Find where the given text appears and provide that cell's center as (x, y) coordinate. 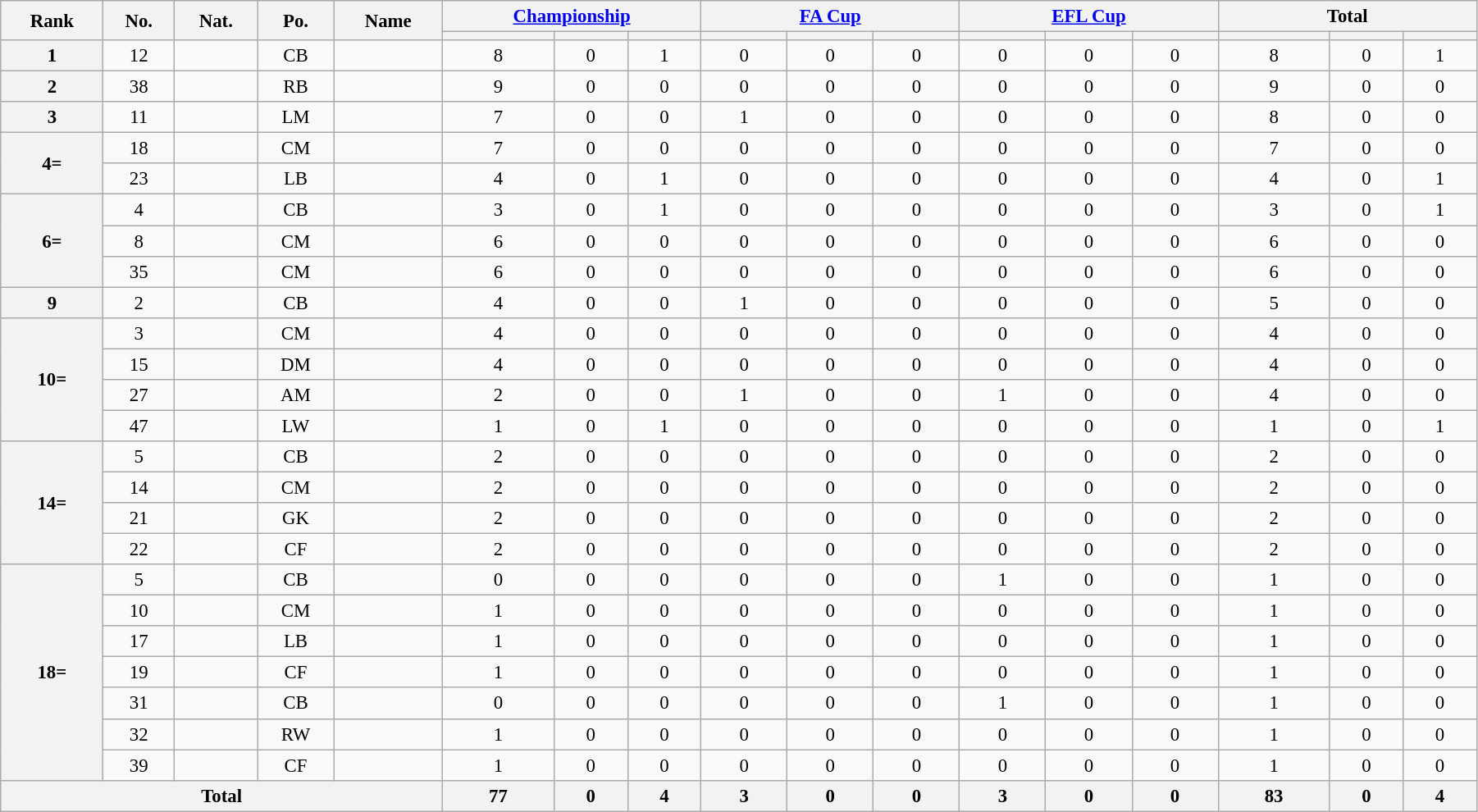
LW (295, 426)
GK (295, 518)
22 (139, 550)
Nat. (217, 21)
Championship (571, 16)
47 (139, 426)
15 (139, 364)
83 (1274, 796)
LM (295, 117)
10 (139, 611)
27 (139, 395)
Name (389, 21)
RW (295, 734)
4= (52, 164)
FA Cup (830, 16)
EFL Cup (1089, 16)
39 (139, 765)
32 (139, 734)
18= (52, 673)
77 (498, 796)
10= (52, 379)
12 (139, 56)
19 (139, 673)
23 (139, 180)
14= (52, 503)
No. (139, 21)
17 (139, 641)
6= (52, 241)
11 (139, 117)
14 (139, 487)
35 (139, 271)
21 (139, 518)
RB (295, 87)
Rank (52, 21)
Po. (295, 21)
AM (295, 395)
38 (139, 87)
18 (139, 148)
DM (295, 364)
31 (139, 704)
